Return (x, y) of the center of cell containing provided text 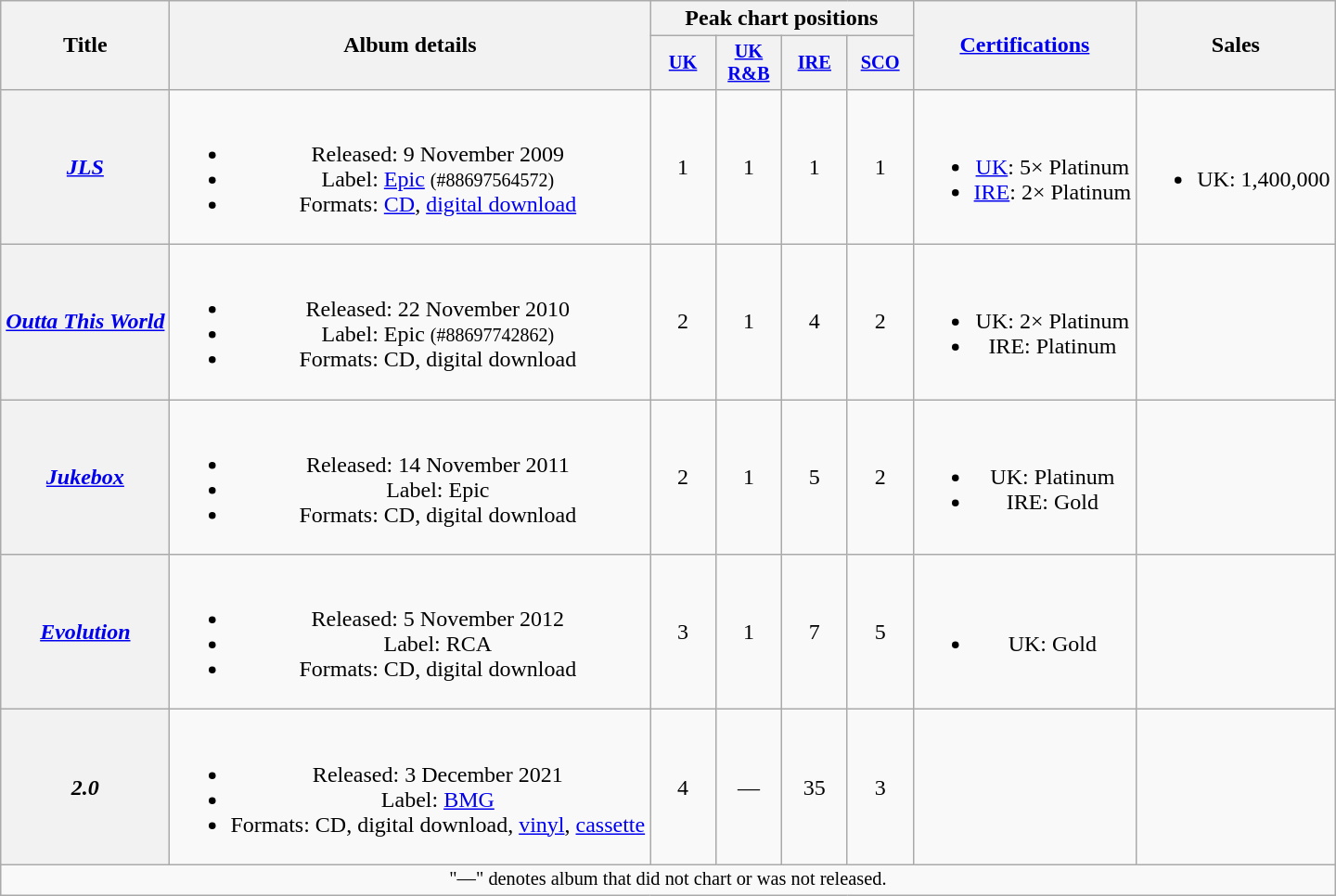
2.0 (85, 787)
UK: 2× PlatinumIRE: Platinum (1024, 323)
Outta This World (85, 323)
Released: 22 November 2010Label: Epic (#88697742862)Formats: CD, digital download (410, 323)
Released: 3 December 2021Label: BMGFormats: CD, digital download, vinyl, cassette (410, 787)
Released: 9 November 2009Label: Epic (#88697564572)Formats: CD, digital download (410, 167)
JLS (85, 167)
UK: Gold (1024, 633)
UK: 5× PlatinumIRE: 2× Platinum (1024, 167)
Sales (1236, 45)
UK: 1,400,000 (1236, 167)
Peak chart positions (781, 19)
IRE (815, 63)
35 (815, 787)
Certifications (1024, 45)
7 (815, 633)
UK (683, 63)
Evolution (85, 633)
Released: 5 November 2012Label: RCAFormats: CD, digital download (410, 633)
"—" denotes album that did not chart or was not released. (668, 880)
SCO (880, 63)
— (750, 787)
UK R&B (750, 63)
Title (85, 45)
Album details (410, 45)
UK: PlatinumIRE: Gold (1024, 477)
Released: 14 November 2011Label: EpicFormats: CD, digital download (410, 477)
Jukebox (85, 477)
